Return the (X, Y) coordinate for the center point of the cell that contains the specified text.  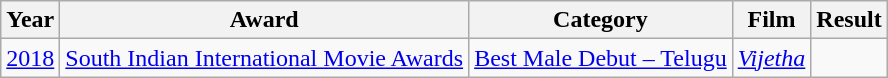
Year (30, 20)
Best Male Debut – Telugu (601, 58)
Vijetha (772, 58)
Award (264, 20)
South Indian International Movie Awards (264, 58)
2018 (30, 58)
Category (601, 20)
Result (849, 20)
Film (772, 20)
